Identify which cell holds the provided text, then report its [X, Y] central coordinate. 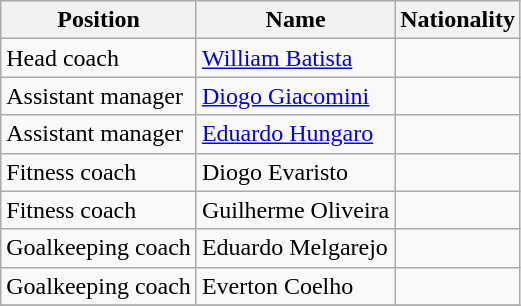
Name [295, 20]
Position [99, 20]
Diogo Evaristo [295, 172]
Guilherme Oliveira [295, 210]
Nationality [458, 20]
Head coach [99, 58]
Eduardo Hungaro [295, 134]
Everton Coelho [295, 286]
Diogo Giacomini [295, 96]
William Batista [295, 58]
Eduardo Melgarejo [295, 248]
